Return (x, y) of the center of cell containing provided text 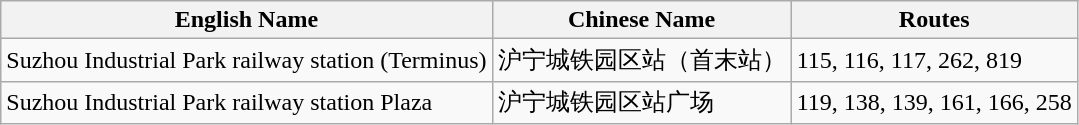
Chinese Name (642, 20)
沪宁城铁园区站广场 (642, 102)
沪宁城铁园区站（首末站） (642, 60)
115, 116, 117, 262, 819 (934, 60)
119, 138, 139, 161, 166, 258 (934, 102)
Suzhou Industrial Park railway station Plaza (246, 102)
Suzhou Industrial Park railway station (Terminus) (246, 60)
English Name (246, 20)
Routes (934, 20)
